Scan for the cell matching the given text and deliver its [X, Y] coordinate at center. 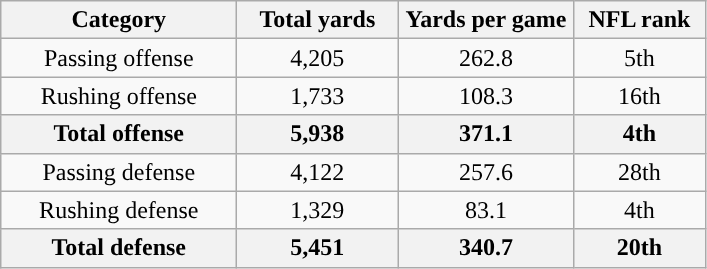
Total yards [318, 20]
Passing defense [119, 172]
20th [640, 248]
28th [640, 172]
4,122 [318, 172]
257.6 [486, 172]
5th [640, 58]
NFL rank [640, 20]
5,451 [318, 248]
Total offense [119, 134]
83.1 [486, 210]
Yards per game [486, 20]
371.1 [486, 134]
1,733 [318, 96]
Passing offense [119, 58]
Rushing offense [119, 96]
340.7 [486, 248]
Category [119, 20]
Total defense [119, 248]
108.3 [486, 96]
262.8 [486, 58]
16th [640, 96]
4,205 [318, 58]
1,329 [318, 210]
Rushing defense [119, 210]
5,938 [318, 134]
